Return the (X, Y) coordinate for the center point of the cell that contains the specified text.  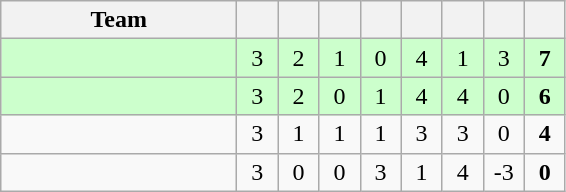
6 (544, 96)
7 (544, 58)
-3 (504, 172)
Team (119, 20)
